From the cell containing the given text, extract its center point as (X, Y) coordinate. 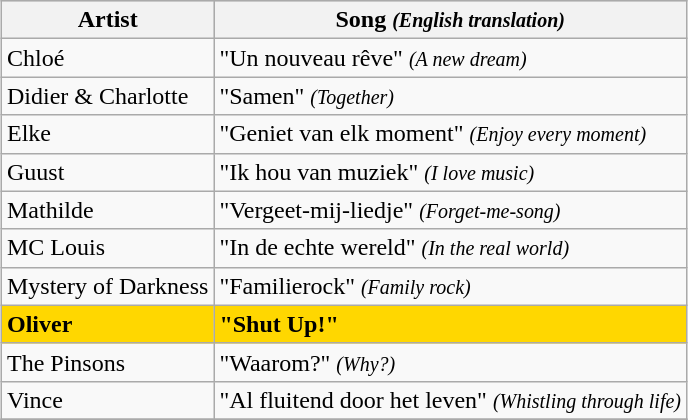
Mystery of Darkness (107, 286)
Artist (107, 20)
"Al fluitend door het leven" (Whistling through life) (450, 400)
Mathilde (107, 210)
Vince (107, 400)
"Vergeet-mij-liedje" (Forget-me-song) (450, 210)
"Shut Up!" (450, 324)
"Geniet van elk moment" (Enjoy every moment) (450, 134)
MC Louis (107, 248)
Guust (107, 172)
Oliver (107, 324)
Chloé (107, 58)
"Familierock" (Family rock) (450, 286)
"In de echte wereld" (In the real world) (450, 248)
The Pinsons (107, 362)
"Waarom?" (Why?) (450, 362)
Didier & Charlotte (107, 96)
Song (English translation) (450, 20)
"Un nouveau rêve" (A new dream) (450, 58)
"Ik hou van muziek" (I love music) (450, 172)
"Samen" (Together) (450, 96)
Elke (107, 134)
